Return (X, Y) of the center of cell containing provided text 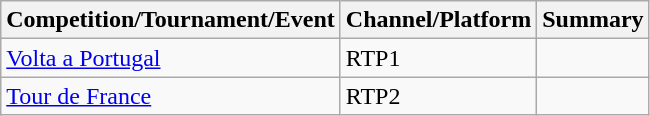
Volta a Portugal (171, 58)
Competition/Tournament/Event (171, 20)
Tour de France (171, 96)
RTP2 (438, 96)
RTP1 (438, 58)
Summary (593, 20)
Channel/Platform (438, 20)
